For the text-containing cell, return its midpoint in [X, Y] coordinate format. 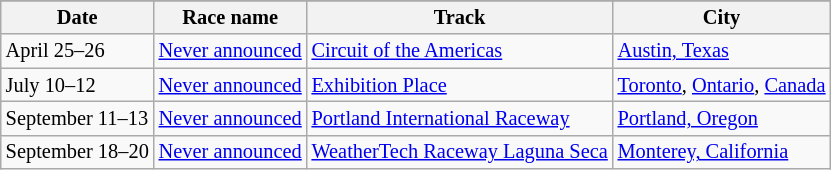
April 25–26 [78, 51]
Exhibition Place [460, 85]
Monterey, California [722, 152]
City [722, 17]
WeatherTech Raceway Laguna Seca [460, 152]
Portland International Raceway [460, 118]
September 11–13 [78, 118]
Portland, Oregon [722, 118]
September 18–20 [78, 152]
July 10–12 [78, 85]
Race name [230, 17]
Toronto, Ontario, Canada [722, 85]
Track [460, 17]
Date [78, 17]
Circuit of the Americas [460, 51]
Austin, Texas [722, 51]
